Provide the (x, y) coordinate of the cell's center where the given text is located.  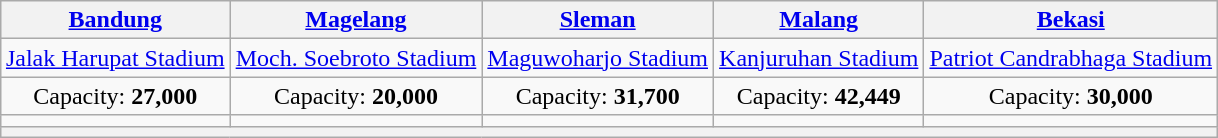
Capacity: 42,449 (819, 96)
Malang (819, 20)
Magelang (356, 20)
Jalak Harupat Stadium (115, 58)
Maguwoharjo Stadium (598, 58)
Sleman (598, 20)
Capacity: 30,000 (1071, 96)
Patriot Candrabhaga Stadium (1071, 58)
Kanjuruhan Stadium (819, 58)
Bandung (115, 20)
Capacity: 20,000 (356, 96)
Capacity: 27,000 (115, 96)
Moch. Soebroto Stadium (356, 58)
Bekasi (1071, 20)
Capacity: 31,700 (598, 96)
